From the cell containing the given text, extract its center point as (X, Y) coordinate. 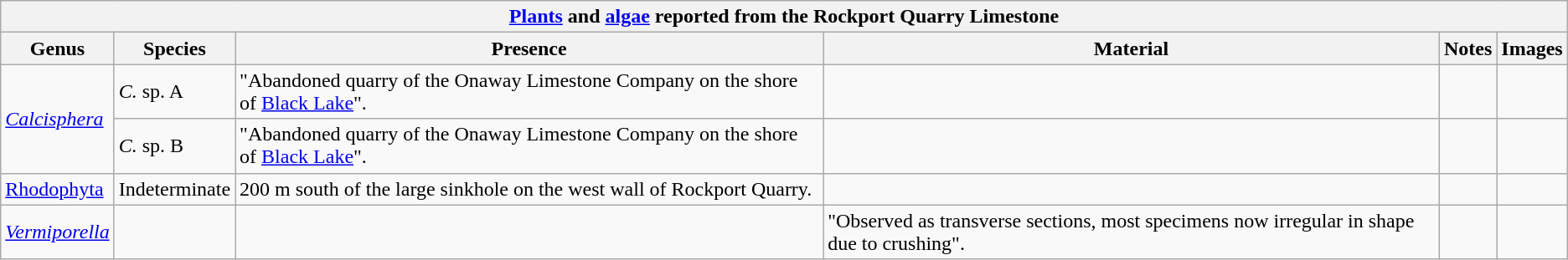
Material (1132, 48)
Notes (1467, 48)
Rhodophyta (57, 189)
Genus (57, 48)
Plants and algae reported from the Rockport Quarry Limestone (784, 17)
Images (1532, 48)
200 m south of the large sinkhole on the west wall of Rockport Quarry. (529, 189)
Vermiporella (57, 232)
Calcisphera (57, 119)
C. sp. A (174, 92)
Presence (529, 48)
C. sp. B (174, 145)
Species (174, 48)
"Observed as transverse sections, most specimens now irregular in shape due to crushing". (1132, 232)
Indeterminate (174, 189)
